Find where the given text appears and provide that cell's center as (X, Y) coordinate. 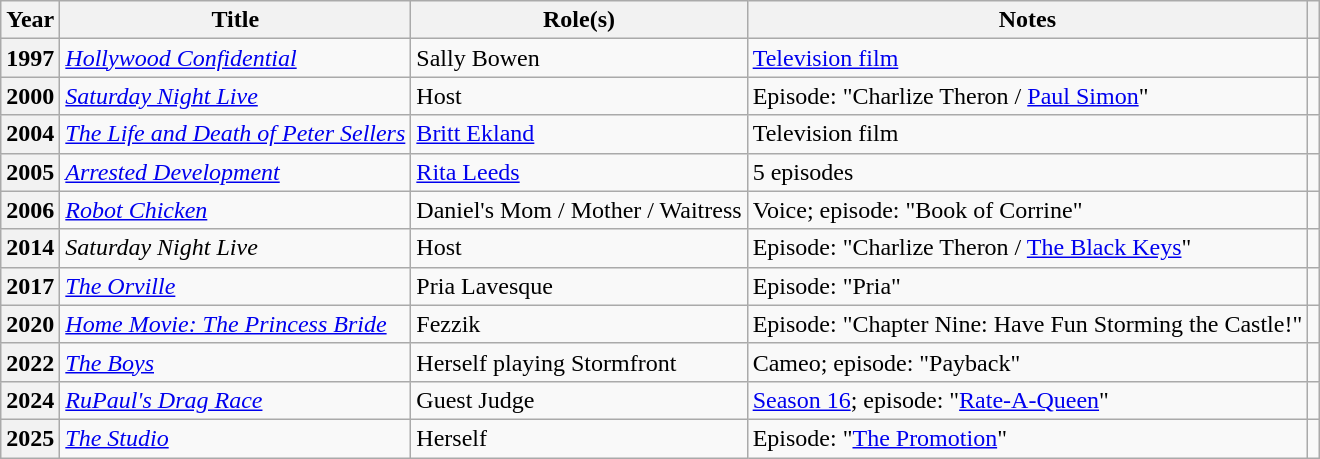
Arrested Development (236, 172)
2020 (30, 324)
Herself (579, 438)
The Studio (236, 438)
Pria Lavesque (579, 286)
1997 (30, 58)
Episode: "Chapter Nine: Have Fun Storming the Castle!" (1028, 324)
2017 (30, 286)
2025 (30, 438)
Episode: "Charlize Theron / Paul Simon" (1028, 96)
RuPaul's Drag Race (236, 400)
The Boys (236, 362)
Year (30, 20)
Episode: "Charlize Theron / The Black Keys" (1028, 248)
Fezzik (579, 324)
Rita Leeds (579, 172)
2014 (30, 248)
Role(s) (579, 20)
Britt Ekland (579, 134)
2005 (30, 172)
Hollywood Confidential (236, 58)
Daniel's Mom / Mother / Waitress (579, 210)
2024 (30, 400)
Episode: "The Promotion" (1028, 438)
2004 (30, 134)
Herself playing Stormfront (579, 362)
The Life and Death of Peter Sellers (236, 134)
Title (236, 20)
2000 (30, 96)
Home Movie: The Princess Bride (236, 324)
2022 (30, 362)
Season 16; episode: "Rate-A-Queen" (1028, 400)
5 episodes (1028, 172)
The Orville (236, 286)
2006 (30, 210)
Episode: "Pria" (1028, 286)
Voice; episode: "Book of Corrine" (1028, 210)
Sally Bowen (579, 58)
Cameo; episode: "Payback" (1028, 362)
Guest Judge (579, 400)
Notes (1028, 20)
Robot Chicken (236, 210)
